Provide the [X, Y] coordinate of the cell's center where the given text is located.  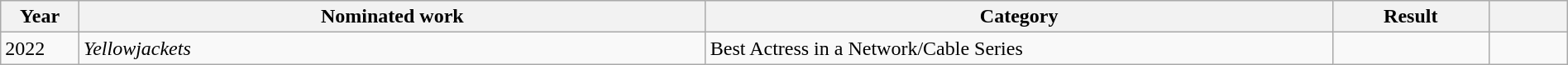
Nominated work [392, 17]
Best Actress in a Network/Cable Series [1019, 48]
Yellowjackets [392, 48]
Result [1411, 17]
2022 [40, 48]
Category [1019, 17]
Year [40, 17]
